Find where the given text appears and provide that cell's center as (X, Y) coordinate. 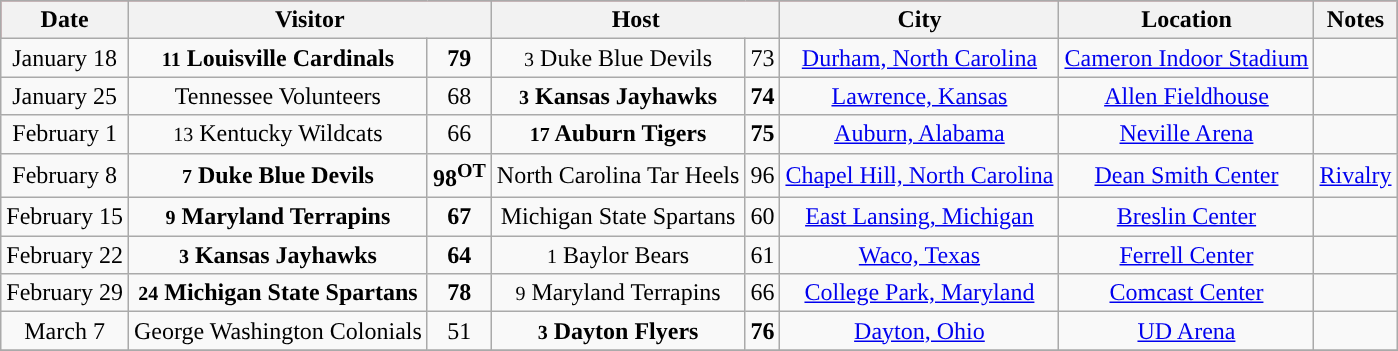
North Carolina Tar Heels (618, 176)
96 (762, 176)
13 Kentucky Wildcats (278, 134)
Tennessee Volunteers (278, 96)
68 (459, 96)
Neville Arena (1186, 134)
February 1 (65, 134)
Ferrell Center (1186, 255)
January 25 (65, 96)
24 Michigan State Spartans (278, 293)
Breslin Center (1186, 217)
Visitor (310, 20)
Dayton, Ohio (920, 331)
February 29 (65, 293)
79 (459, 58)
January 18 (65, 58)
College Park, Maryland (920, 293)
Lawrence, Kansas (920, 96)
Date (65, 20)
60 (762, 217)
Notes (1356, 20)
East Lansing, Michigan (920, 217)
17 Auburn Tigers (618, 134)
73 (762, 58)
George Washington Colonials (278, 331)
1 Baylor Bears (618, 255)
7 Duke Blue Devils (278, 176)
Allen Fieldhouse (1186, 96)
February 8 (65, 176)
City (920, 20)
UD Arena (1186, 331)
Michigan State Spartans (618, 217)
Dean Smith Center (1186, 176)
Durham, North Carolina (920, 58)
February 22 (65, 255)
Waco, Texas (920, 255)
67 (459, 217)
75 (762, 134)
Location (1186, 20)
98OT (459, 176)
74 (762, 96)
Comcast Center (1186, 293)
Cameron Indoor Stadium (1186, 58)
76 (762, 331)
March 7 (65, 331)
64 (459, 255)
3 Dayton Flyers (618, 331)
51 (459, 331)
Host (636, 20)
78 (459, 293)
February 15 (65, 217)
Auburn, Alabama (920, 134)
Chapel Hill, North Carolina (920, 176)
Rivalry (1356, 176)
11 Louisville Cardinals (278, 58)
61 (762, 255)
3 Duke Blue Devils (618, 58)
